Return (x, y) of the center of cell containing provided text 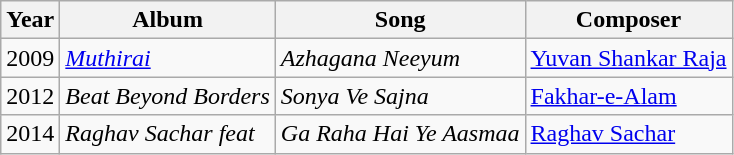
Beat Beyond Borders (168, 96)
Fakhar-e-Alam (628, 96)
Composer (628, 20)
Raghav Sachar (628, 134)
Yuvan Shankar Raja (628, 58)
Sonya Ve Sajna (400, 96)
Year (30, 20)
2009 (30, 58)
Raghav Sachar feat (168, 134)
2012 (30, 96)
Ga Raha Hai Ye Aasmaa (400, 134)
2014 (30, 134)
Muthirai (168, 58)
Album (168, 20)
Song (400, 20)
Azhagana Neeyum (400, 58)
